For the text-containing cell, return its midpoint in (x, y) coordinate format. 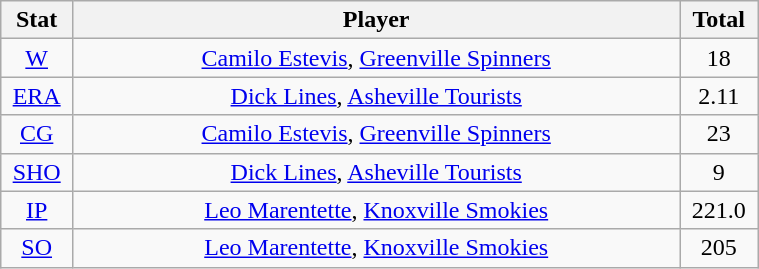
18 (719, 58)
221.0 (719, 210)
23 (719, 134)
Stat (37, 20)
2.11 (719, 96)
ERA (37, 96)
Total (719, 20)
SHO (37, 172)
205 (719, 248)
W (37, 58)
SO (37, 248)
Player (376, 20)
CG (37, 134)
IP (37, 210)
9 (719, 172)
